Capture the cell that displays the provided text and extract its [x, y] central coordinate. 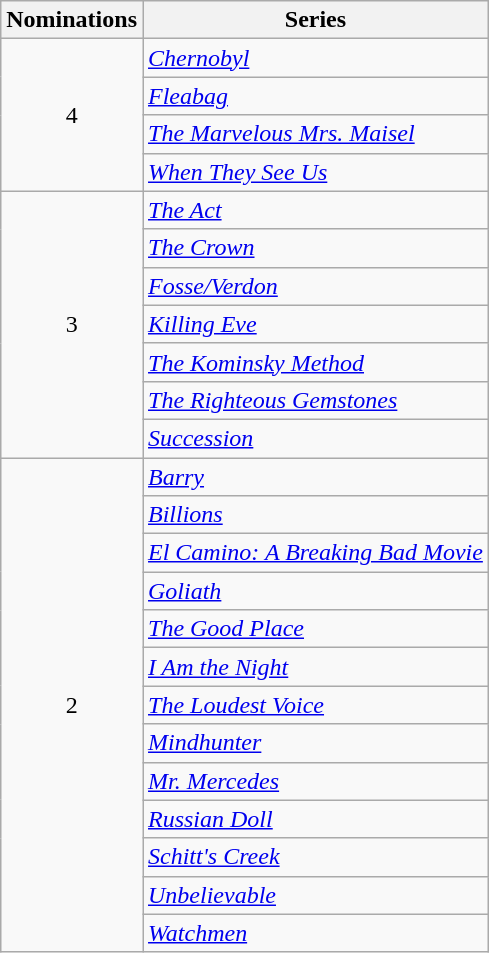
The Good Place [315, 629]
Series [315, 20]
Succession [315, 438]
Goliath [315, 591]
El Camino: A Breaking Bad Movie [315, 553]
2 [72, 706]
Watchmen [315, 933]
Fosse/Verdon [315, 286]
Unbelievable [315, 895]
I Am the Night [315, 667]
The Kominsky Method [315, 362]
The Crown [315, 248]
Billions [315, 515]
The Loudest Voice [315, 705]
Killing Eve [315, 324]
Mr. Mercedes [315, 781]
4 [72, 115]
The Righteous Gemstones [315, 400]
The Act [315, 210]
Barry [315, 477]
Fleabag [315, 96]
When They See Us [315, 172]
Chernobyl [315, 58]
Russian Doll [315, 819]
The Marvelous Mrs. Maisel [315, 134]
Schitt's Creek [315, 857]
Mindhunter [315, 743]
3 [72, 324]
Nominations [72, 20]
